Find where the given text appears and provide that cell's center as [X, Y] coordinate. 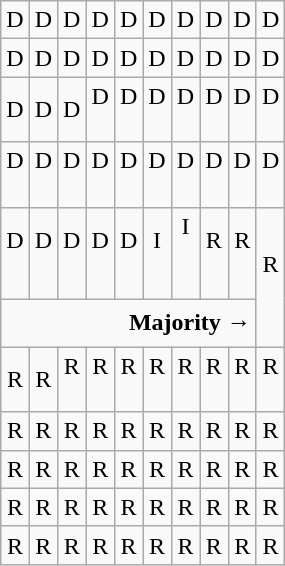
Majority → [129, 323]
